Provide the [x, y] coordinate of the cell's center where the given text is located.  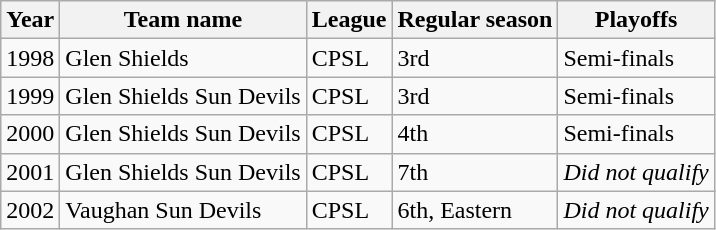
Playoffs [636, 20]
2002 [30, 210]
League [349, 20]
1999 [30, 96]
1998 [30, 58]
2000 [30, 134]
2001 [30, 172]
6th, Eastern [475, 210]
Glen Shields [183, 58]
Team name [183, 20]
Year [30, 20]
4th [475, 134]
7th [475, 172]
Vaughan Sun Devils [183, 210]
Regular season [475, 20]
